Capture the cell that displays the provided text and extract its [x, y] central coordinate. 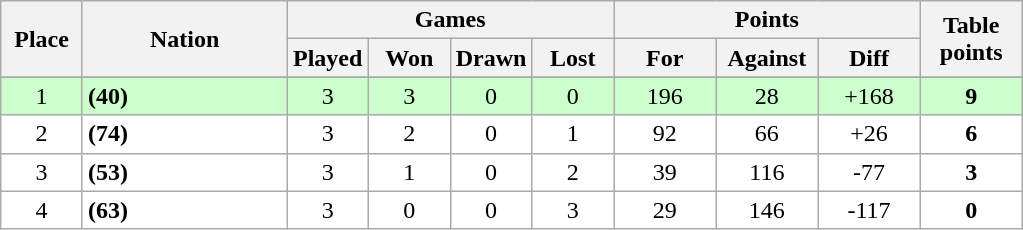
66 [767, 134]
9 [971, 96]
6 [971, 134]
Won [409, 58]
Against [767, 58]
For [665, 58]
Points [767, 20]
(63) [184, 210]
-117 [869, 210]
-77 [869, 172]
92 [665, 134]
Drawn [491, 58]
+168 [869, 96]
146 [767, 210]
39 [665, 172]
29 [665, 210]
4 [42, 210]
Tablepoints [971, 39]
Lost [573, 58]
116 [767, 172]
+26 [869, 134]
196 [665, 96]
Games [450, 20]
28 [767, 96]
Played [328, 58]
(53) [184, 172]
Place [42, 39]
(40) [184, 96]
Nation [184, 39]
Diff [869, 58]
(74) [184, 134]
